Detect which cell encompasses the target text, then output its [x, y] center coordinate. 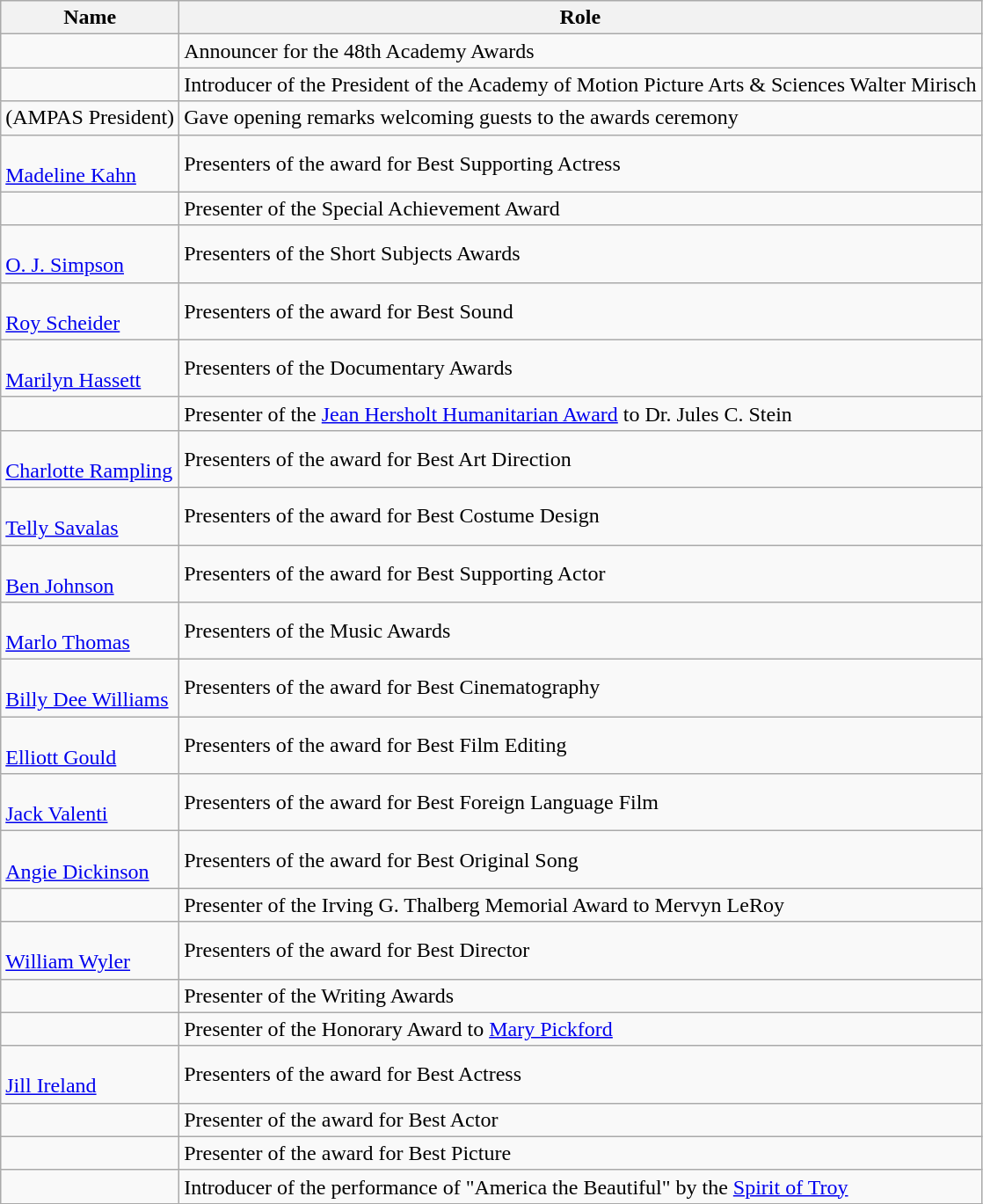
Presenters of the award for Best Director [580, 950]
(AMPAS President) [90, 118]
Madeline Kahn [90, 164]
Presenter of the Jean Hersholt Humanitarian Award to Dr. Jules C. Stein [580, 413]
Presenter of the Writing Awards [580, 996]
Presenters of the award for Best Actress [580, 1075]
Marlo Thomas [90, 631]
Gave opening remarks welcoming guests to the awards ceremony [580, 118]
Presenters of the award for Best Supporting Actor [580, 573]
Presenters of the Documentary Awards [580, 368]
Billy Dee Williams [90, 688]
Presenter of the Special Achievement Award [580, 208]
Presenter of the Irving G. Thalberg Memorial Award to Mervyn LeRoy [580, 905]
Presenters of the award for Best Foreign Language Film [580, 802]
Presenter of the award for Best Picture [580, 1153]
Name [90, 18]
Elliott Gould [90, 746]
Presenters of the award for Best Cinematography [580, 688]
Presenter of the Honorary Award to Mary Pickford [580, 1029]
William Wyler [90, 950]
Presenters of the award for Best Original Song [580, 860]
Ben Johnson [90, 573]
Telly Savalas [90, 515]
Announcer for the 48th Academy Awards [580, 51]
Presenter of the award for Best Actor [580, 1120]
Introducer of the performance of "America the Beautiful" by the Spirit of Troy [580, 1186]
Presenters of the award for Best Art Direction [580, 459]
Role [580, 18]
Presenters of the award for Best Film Editing [580, 746]
Presenters of the award for Best Supporting Actress [580, 164]
Introducer of the President of the Academy of Motion Picture Arts & Sciences Walter Mirisch [580, 84]
Jill Ireland [90, 1075]
Jack Valenti [90, 802]
Presenters of the award for Best Costume Design [580, 515]
Marilyn Hassett [90, 368]
Presenters of the Short Subjects Awards [580, 253]
O. J. Simpson [90, 253]
Presenters of the Music Awards [580, 631]
Angie Dickinson [90, 860]
Roy Scheider [90, 311]
Presenters of the award for Best Sound [580, 311]
Charlotte Rampling [90, 459]
